From the cell containing the given text, extract its center point as [x, y] coordinate. 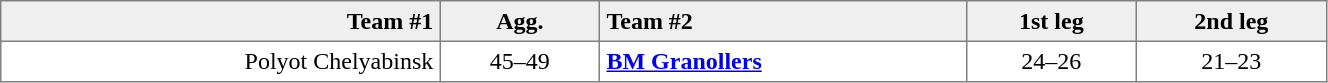
45–49 [520, 61]
BM Granollers [784, 61]
Team #2 [784, 21]
1st leg [1051, 21]
24–26 [1051, 61]
Team #1 [220, 21]
Agg. [520, 21]
21–23 [1231, 61]
Polyot Chelyabinsk [220, 61]
2nd leg [1231, 21]
